Extract the (x, y) coordinate from the center of the cell holding the provided text.  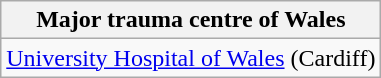
University Hospital of Wales (Cardiff) (191, 58)
Major trauma centre of Wales (191, 20)
